Identify which cell holds the provided text, then report its [X, Y] central coordinate. 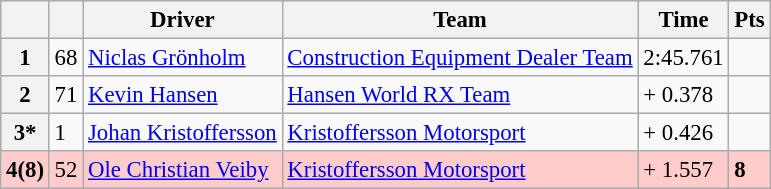
+ 1.557 [684, 170]
Johan Kristoffersson [182, 133]
71 [66, 95]
Ole Christian Veiby [182, 170]
Kevin Hansen [182, 95]
8 [750, 170]
4(8) [26, 170]
Hansen World RX Team [460, 95]
2:45.761 [684, 58]
52 [66, 170]
Team [460, 20]
Niclas Grönholm [182, 58]
Driver [182, 20]
68 [66, 58]
2 [26, 95]
+ 0.426 [684, 133]
Construction Equipment Dealer Team [460, 58]
+ 0.378 [684, 95]
3* [26, 133]
Time [684, 20]
Pts [750, 20]
